For the text-containing cell, return its midpoint in (x, y) coordinate format. 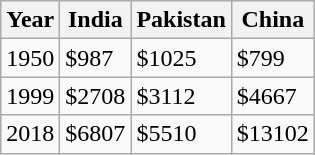
China (272, 20)
India (96, 20)
$2708 (96, 96)
Year (30, 20)
Pakistan (181, 20)
$987 (96, 58)
$6807 (96, 134)
$1025 (181, 58)
$13102 (272, 134)
1950 (30, 58)
$799 (272, 58)
$5510 (181, 134)
$3112 (181, 96)
$4667 (272, 96)
2018 (30, 134)
1999 (30, 96)
